Search for the cell housing the specified text and yield its [X, Y] center coordinate. 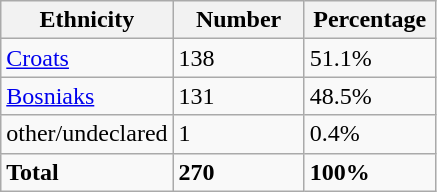
Total [87, 172]
100% [370, 172]
270 [238, 172]
1 [238, 134]
131 [238, 96]
other/undeclared [87, 134]
51.1% [370, 58]
Ethnicity [87, 20]
Number [238, 20]
Croats [87, 58]
0.4% [370, 134]
Percentage [370, 20]
138 [238, 58]
48.5% [370, 96]
Bosniaks [87, 96]
